Find where the given text appears and provide that cell's center as [x, y] coordinate. 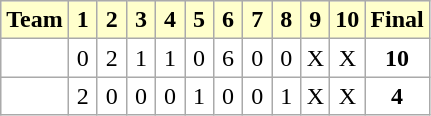
9 [316, 20]
Final [397, 20]
Team [35, 20]
3 [140, 20]
5 [200, 20]
8 [286, 20]
7 [258, 20]
